Locate the cell with the specified text and output its [X, Y] center coordinate. 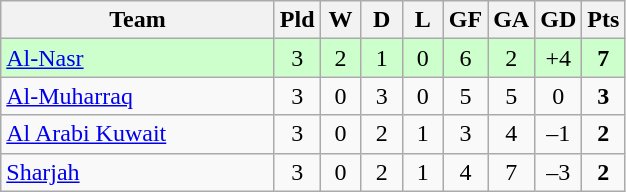
–3 [558, 172]
Al-Nasr [138, 58]
+4 [558, 58]
Pld [297, 20]
GA [512, 20]
Al Arabi Kuwait [138, 134]
Pts [604, 20]
Sharjah [138, 172]
L [422, 20]
Team [138, 20]
6 [465, 58]
D [382, 20]
GF [465, 20]
Al-Muharraq [138, 96]
W [340, 20]
–1 [558, 134]
GD [558, 20]
